Locate the cell with the specified text and output its (X, Y) center coordinate. 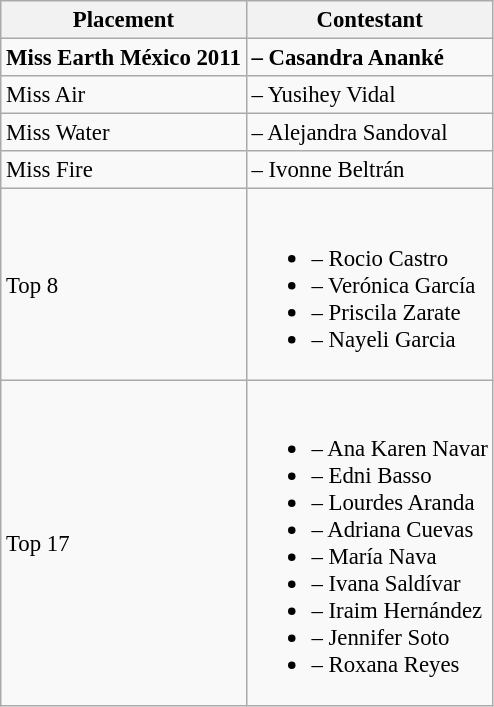
Top 8 (124, 284)
Miss Air (124, 95)
– Ana Karen Navar – Edni Basso – Lourdes Aranda – Adriana Cuevas – María Nava – Ivana Saldívar – Iraim Hernández – Jennifer Soto – Roxana Reyes (370, 543)
– Alejandra Sandoval (370, 133)
– Rocio Castro – Verónica García – Priscila Zarate – Nayeli Garcia (370, 284)
– Ivonne Beltrán (370, 170)
Miss Earth México 2011 (124, 58)
– Yusihey Vidal (370, 95)
Miss Fire (124, 170)
Top 17 (124, 543)
Placement (124, 20)
Miss Water (124, 133)
Contestant (370, 20)
– Casandra Ananké (370, 58)
